Locate the cell with the specified text and output its [X, Y] center coordinate. 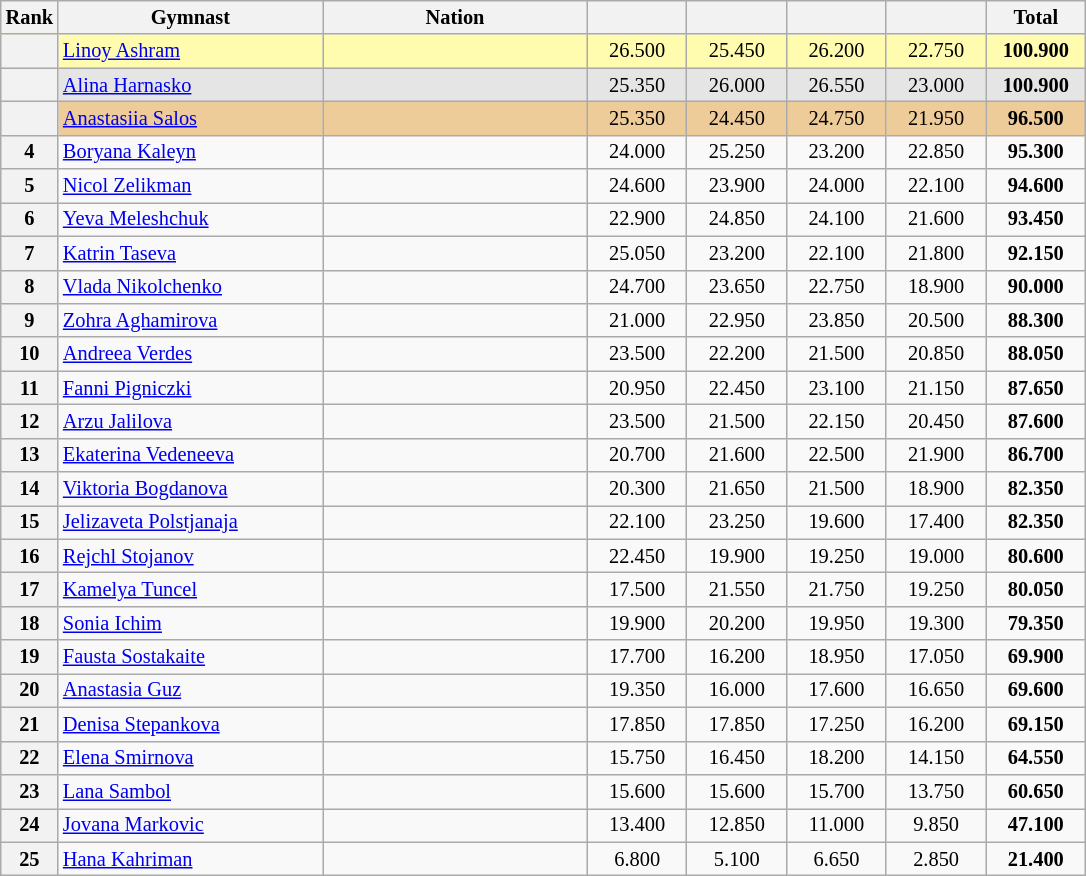
93.450 [1036, 219]
Jelizaveta Polstjanaja [190, 522]
9 [30, 320]
14 [30, 489]
69.900 [1036, 657]
5 [30, 186]
11 [30, 388]
Anastasiia Salos [190, 118]
22.900 [637, 219]
21.800 [936, 253]
22.500 [837, 455]
13.750 [936, 791]
8 [30, 287]
19.000 [936, 556]
69.150 [1036, 724]
86.700 [1036, 455]
26.500 [637, 51]
Fanni Pigniczki [190, 388]
23.100 [837, 388]
26.550 [837, 85]
Boryana Kaleyn [190, 152]
21.400 [1036, 859]
22.850 [936, 152]
47.100 [1036, 825]
24.450 [737, 118]
Ekaterina Vedeneeva [190, 455]
21 [30, 724]
21.650 [737, 489]
Viktoria Bogdanova [190, 489]
25.250 [737, 152]
17 [30, 589]
19 [30, 657]
18 [30, 623]
22.200 [737, 354]
20.700 [637, 455]
15.750 [637, 758]
96.500 [1036, 118]
79.350 [1036, 623]
92.150 [1036, 253]
Rank [30, 17]
11.000 [837, 825]
Arzu Jalilova [190, 421]
12 [30, 421]
88.050 [1036, 354]
19.950 [837, 623]
21.950 [936, 118]
4 [30, 152]
20.300 [637, 489]
60.650 [1036, 791]
23 [30, 791]
6.800 [637, 859]
80.600 [1036, 556]
16 [30, 556]
Rejchl Stojanov [190, 556]
24.100 [837, 219]
12.850 [737, 825]
15.700 [837, 791]
20.500 [936, 320]
24.600 [637, 186]
18.200 [837, 758]
25.450 [737, 51]
17.400 [936, 522]
17.050 [936, 657]
Alina Harnasko [190, 85]
Fausta Sostakaite [190, 657]
Vlada Nikolchenko [190, 287]
23.250 [737, 522]
24.850 [737, 219]
22.150 [837, 421]
19.350 [637, 690]
17.600 [837, 690]
80.050 [1036, 589]
22 [30, 758]
Yeva Meleshchuk [190, 219]
90.000 [1036, 287]
Sonia Ichim [190, 623]
2.850 [936, 859]
88.300 [1036, 320]
64.550 [1036, 758]
16.450 [737, 758]
6.650 [837, 859]
24 [30, 825]
7 [30, 253]
25.050 [637, 253]
20.950 [637, 388]
24.700 [637, 287]
24.750 [837, 118]
19.300 [936, 623]
22.950 [737, 320]
17.500 [637, 589]
5.100 [737, 859]
21.900 [936, 455]
87.600 [1036, 421]
20.200 [737, 623]
25 [30, 859]
15 [30, 522]
19.600 [837, 522]
Jovana Markovic [190, 825]
Kamelya Tuncel [190, 589]
21.750 [837, 589]
23.650 [737, 287]
20 [30, 690]
23.850 [837, 320]
14.150 [936, 758]
69.600 [1036, 690]
20.850 [936, 354]
Total [1036, 17]
20.450 [936, 421]
87.650 [1036, 388]
21.000 [637, 320]
23.000 [936, 85]
Nicol Zelikman [190, 186]
16.650 [936, 690]
Andreea Verdes [190, 354]
21.150 [936, 388]
10 [30, 354]
18.950 [837, 657]
16.000 [737, 690]
21.550 [737, 589]
Nation [456, 17]
17.250 [837, 724]
Lana Sambol [190, 791]
Hana Kahriman [190, 859]
9.850 [936, 825]
Denisa Stepankova [190, 724]
17.700 [637, 657]
Gymnast [190, 17]
Anastasia Guz [190, 690]
Katrin Taseva [190, 253]
23.900 [737, 186]
6 [30, 219]
Linoy Ashram [190, 51]
13 [30, 455]
95.300 [1036, 152]
26.200 [837, 51]
Elena Smirnova [190, 758]
Zohra Aghamirova [190, 320]
26.000 [737, 85]
94.600 [1036, 186]
13.400 [637, 825]
